Extract the [X, Y] coordinate from the center of the cell holding the provided text.  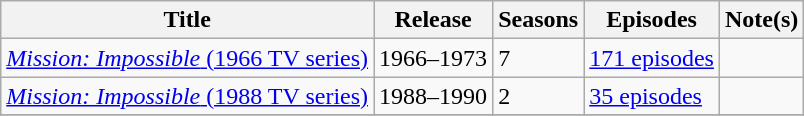
Mission: Impossible (1988 TV series) [188, 96]
Note(s) [761, 20]
35 episodes [652, 96]
171 episodes [652, 58]
1988–1990 [434, 96]
Episodes [652, 20]
2 [538, 96]
Release [434, 20]
Title [188, 20]
Seasons [538, 20]
Mission: Impossible (1966 TV series) [188, 58]
1966–1973 [434, 58]
7 [538, 58]
